From the cell containing the given text, extract its center point as (x, y) coordinate. 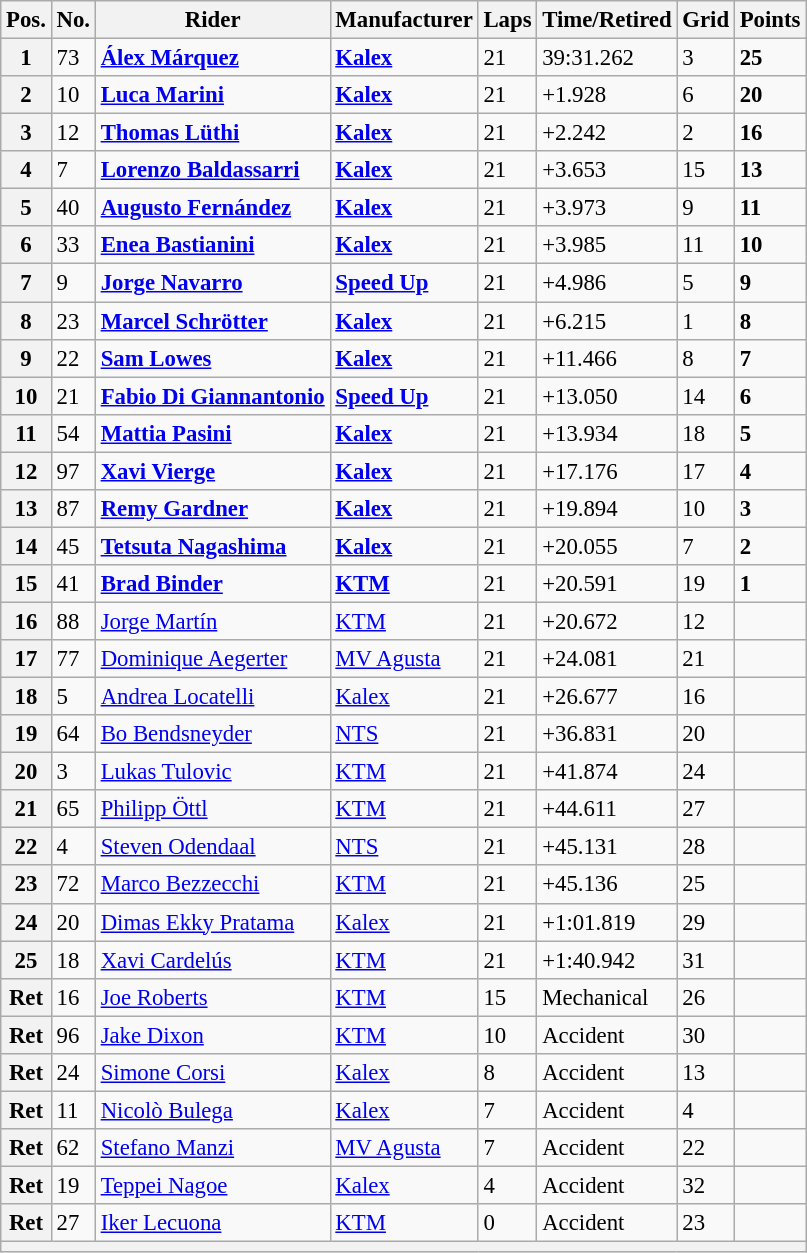
87 (73, 509)
Remy Gardner (212, 509)
54 (73, 433)
Xavi Vierge (212, 471)
Jake Dixon (212, 1035)
+41.874 (607, 772)
Dominique Aegerter (212, 659)
Tetsuta Nagashima (212, 546)
72 (73, 885)
Lukas Tulovic (212, 772)
45 (73, 546)
Mattia Pasini (212, 433)
Augusto Fernández (212, 208)
41 (73, 584)
Joe Roberts (212, 997)
33 (73, 245)
+2.242 (607, 133)
+44.611 (607, 809)
Bo Bendsneyder (212, 734)
+11.466 (607, 358)
Brad Binder (212, 584)
97 (73, 471)
Jorge Martín (212, 621)
Luca Marini (212, 95)
+20.672 (607, 621)
+3.653 (607, 170)
+3.973 (607, 208)
64 (73, 734)
Time/Retired (607, 20)
Marcel Schrötter (212, 321)
+13.934 (607, 433)
+20.591 (607, 584)
65 (73, 809)
Enea Bastianini (212, 245)
77 (73, 659)
Manufacturer (404, 20)
73 (73, 58)
0 (508, 1223)
40 (73, 208)
Rider (212, 20)
+26.677 (607, 697)
Pos. (26, 20)
+6.215 (607, 321)
+13.050 (607, 396)
Steven Odendaal (212, 847)
+17.176 (607, 471)
+4.986 (607, 283)
88 (73, 621)
+19.894 (607, 509)
Philipp Öttl (212, 809)
39:31.262 (607, 58)
32 (706, 1185)
Andrea Locatelli (212, 697)
+45.136 (607, 885)
31 (706, 960)
Thomas Lüthi (212, 133)
No. (73, 20)
Nicolò Bulega (212, 1110)
Laps (508, 20)
Grid (706, 20)
26 (706, 997)
62 (73, 1148)
Mechanical (607, 997)
96 (73, 1035)
Teppei Nagoe (212, 1185)
+20.055 (607, 546)
+1.928 (607, 95)
30 (706, 1035)
Dimas Ekky Pratama (212, 922)
+1:01.819 (607, 922)
Simone Corsi (212, 1073)
29 (706, 922)
Points (770, 20)
+45.131 (607, 847)
Xavi Cardelús (212, 960)
+36.831 (607, 734)
Álex Márquez (212, 58)
Sam Lowes (212, 358)
Fabio Di Giannantonio (212, 396)
+3.985 (607, 245)
28 (706, 847)
Stefano Manzi (212, 1148)
+1:40.942 (607, 960)
+24.081 (607, 659)
Marco Bezzecchi (212, 885)
Lorenzo Baldassarri (212, 170)
Iker Lecuona (212, 1223)
Jorge Navarro (212, 283)
